Find where the given text appears and provide that cell's center as [x, y] coordinate. 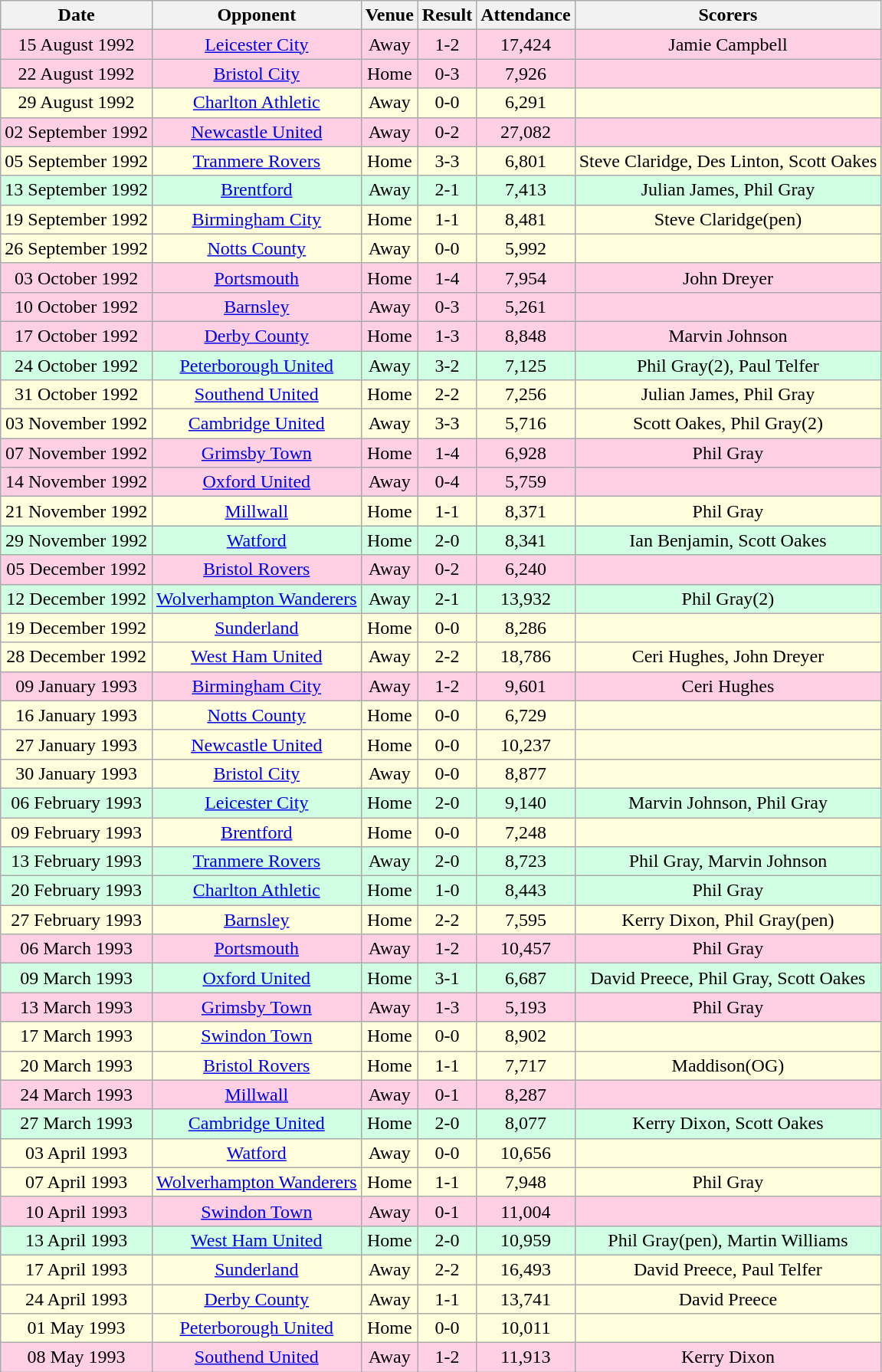
Phil Gray(2) [728, 599]
0-4 [447, 482]
10,457 [526, 949]
30 January 1993 [77, 773]
13,932 [526, 599]
Venue [389, 15]
26 September 1992 [77, 248]
7,717 [526, 1065]
David Preece, Phil Gray, Scott Oakes [728, 978]
13 February 1993 [77, 862]
3-2 [447, 366]
David Preece [728, 1299]
3-1 [447, 978]
31 October 1992 [77, 395]
Marvin Johnson [728, 336]
7,948 [526, 1182]
18,786 [526, 657]
7,256 [526, 395]
16 January 1993 [77, 715]
09 January 1993 [77, 686]
Steve Claridge(pen) [728, 219]
13 March 1993 [77, 1007]
19 December 1992 [77, 628]
7,595 [526, 920]
Kerry Dixon, Scott Oakes [728, 1124]
19 September 1992 [77, 219]
8,443 [526, 891]
07 November 1992 [77, 453]
24 October 1992 [77, 366]
8,287 [526, 1095]
17 March 1993 [77, 1036]
03 October 1992 [77, 277]
02 September 1992 [77, 132]
27 March 1993 [77, 1124]
29 August 1992 [77, 103]
13 April 1993 [77, 1240]
Ceri Hughes, John Dreyer [728, 657]
24 March 1993 [77, 1095]
20 February 1993 [77, 891]
27 January 1993 [77, 744]
6,240 [526, 569]
10 April 1993 [77, 1211]
5,261 [526, 307]
03 April 1993 [77, 1153]
10,959 [526, 1240]
7,125 [526, 366]
5,193 [526, 1007]
22 August 1992 [77, 74]
6,928 [526, 453]
Maddison(OG) [728, 1065]
5,759 [526, 482]
8,286 [526, 628]
Phil Gray(pen), Martin Williams [728, 1240]
9,140 [526, 803]
07 April 1993 [77, 1182]
11,004 [526, 1211]
16,493 [526, 1269]
03 November 1992 [77, 424]
17,424 [526, 44]
8,077 [526, 1124]
Steve Claridge, Des Linton, Scott Oakes [728, 161]
8,877 [526, 773]
Result [447, 15]
Attendance [526, 15]
8,481 [526, 219]
7,954 [526, 277]
10,656 [526, 1153]
11,913 [526, 1357]
5,716 [526, 424]
6,291 [526, 103]
21 November 1992 [77, 511]
12 December 1992 [77, 599]
05 December 1992 [77, 569]
Scott Oakes, Phil Gray(2) [728, 424]
17 October 1992 [77, 336]
Kerry Dixon [728, 1357]
29 November 1992 [77, 540]
Kerry Dixon, Phil Gray(pen) [728, 920]
7,248 [526, 832]
David Preece, Paul Telfer [728, 1269]
Jamie Campbell [728, 44]
Scorers [728, 15]
7,413 [526, 190]
24 April 1993 [77, 1299]
13,741 [526, 1299]
8,341 [526, 540]
06 February 1993 [77, 803]
7,926 [526, 74]
6,729 [526, 715]
09 February 1993 [77, 832]
05 September 1992 [77, 161]
8,902 [526, 1036]
09 March 1993 [77, 978]
Marvin Johnson, Phil Gray [728, 803]
01 May 1993 [77, 1328]
8,848 [526, 336]
10 October 1992 [77, 307]
Phil Gray(2), Paul Telfer [728, 366]
9,601 [526, 686]
5,992 [526, 248]
8,371 [526, 511]
1-0 [447, 891]
6,687 [526, 978]
08 May 1993 [77, 1357]
15 August 1992 [77, 44]
Ceri Hughes [728, 686]
17 April 1993 [77, 1269]
Phil Gray, Marvin Johnson [728, 862]
28 December 1992 [77, 657]
John Dreyer [728, 277]
6,801 [526, 161]
8,723 [526, 862]
10,011 [526, 1328]
27 February 1993 [77, 920]
Ian Benjamin, Scott Oakes [728, 540]
Opponent [256, 15]
14 November 1992 [77, 482]
10,237 [526, 744]
20 March 1993 [77, 1065]
13 September 1992 [77, 190]
Date [77, 15]
06 March 1993 [77, 949]
27,082 [526, 132]
